Locate the cell with the specified text and output its (X, Y) center coordinate. 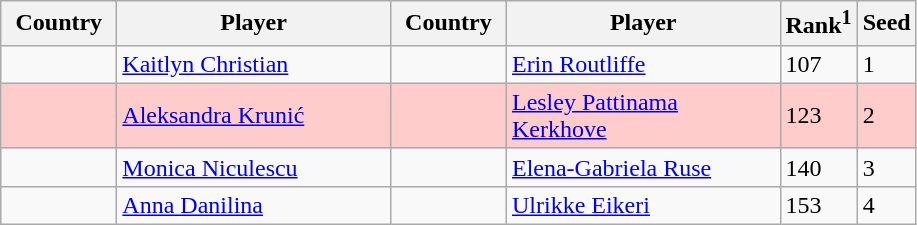
1 (886, 64)
140 (818, 167)
Elena-Gabriela Ruse (643, 167)
4 (886, 205)
Erin Routliffe (643, 64)
2 (886, 116)
Ulrikke Eikeri (643, 205)
153 (818, 205)
Seed (886, 24)
Anna Danilina (254, 205)
Rank1 (818, 24)
107 (818, 64)
Kaitlyn Christian (254, 64)
Lesley Pattinama Kerkhove (643, 116)
123 (818, 116)
3 (886, 167)
Monica Niculescu (254, 167)
Aleksandra Krunić (254, 116)
